Extract the (x, y) coordinate from the center of the cell holding the provided text.  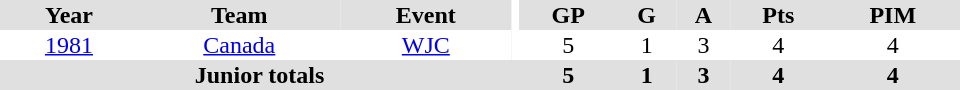
Junior totals (260, 75)
Canada (240, 45)
G (646, 15)
Year (69, 15)
A (704, 15)
WJC (426, 45)
GP (568, 15)
Pts (778, 15)
Team (240, 15)
PIM (893, 15)
1981 (69, 45)
Event (426, 15)
